Capture the cell that displays the provided text and extract its [X, Y] central coordinate. 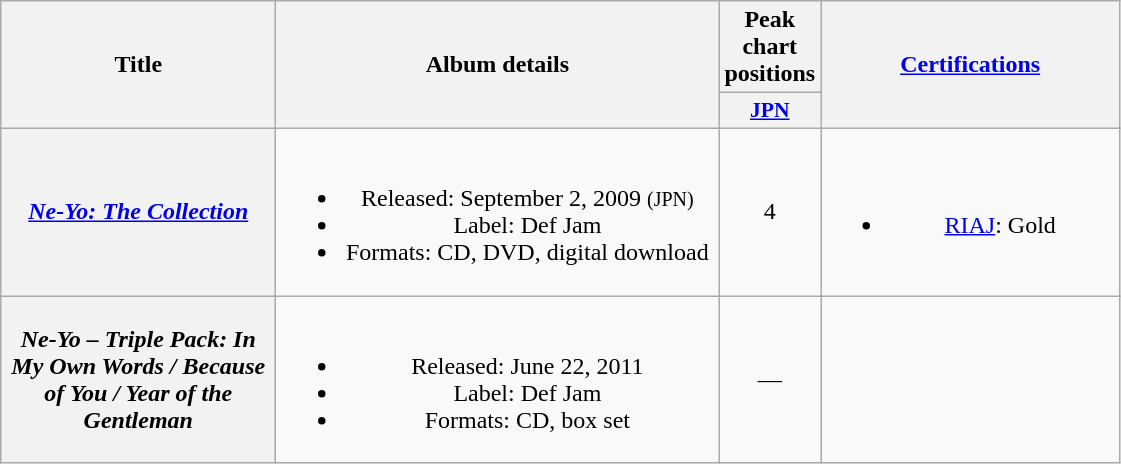
4 [770, 212]
Released: September 2, 2009 (JPN)Label: Def JamFormats: CD, DVD, digital download [498, 212]
Album details [498, 65]
Ne-Yo: The Collection [138, 212]
Peak chart positions [770, 47]
Certifications [970, 65]
RIAJ: Gold [970, 212]
Ne-Yo – Triple Pack: In My Own Words / Because of You / Year of the Gentleman [138, 380]
JPN [770, 111]
— [770, 380]
Released: June 22, 2011Label: Def JamFormats: CD, box set [498, 380]
Title [138, 65]
